Pinpoint the cell where the given text exists, returning its (X, Y) midpoint coordinate. 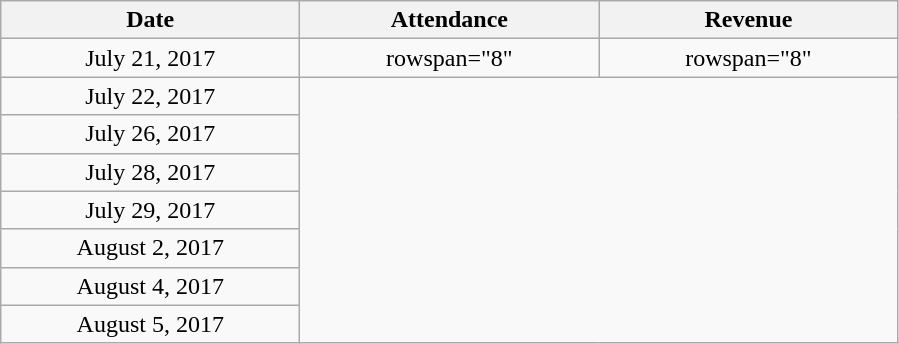
Revenue (748, 20)
Attendance (450, 20)
August 2, 2017 (150, 248)
July 22, 2017 (150, 96)
July 28, 2017 (150, 172)
July 26, 2017 (150, 134)
Date (150, 20)
August 5, 2017 (150, 324)
July 21, 2017 (150, 58)
August 4, 2017 (150, 286)
July 29, 2017 (150, 210)
